Detect which cell encompasses the target text, then output its (X, Y) center coordinate. 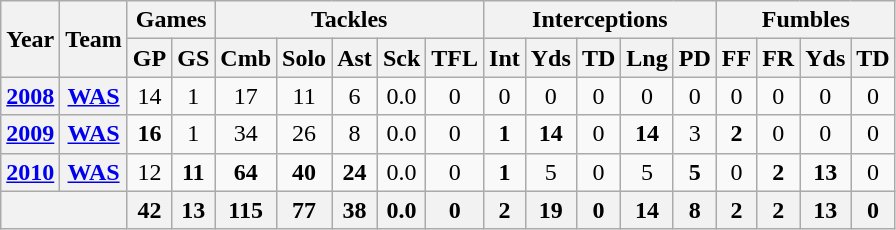
16 (149, 134)
Games (170, 20)
64 (246, 172)
24 (355, 172)
Interceptions (600, 20)
115 (246, 210)
FR (778, 58)
77 (304, 210)
Year (30, 39)
3 (694, 134)
Tackles (350, 20)
Sck (401, 58)
Ast (355, 58)
42 (149, 210)
2009 (30, 134)
GS (194, 58)
40 (304, 172)
Fumbles (806, 20)
FF (736, 58)
26 (304, 134)
38 (355, 210)
Cmb (246, 58)
12 (149, 172)
19 (550, 210)
Int (505, 58)
17 (246, 96)
Lng (647, 58)
34 (246, 134)
6 (355, 96)
PD (694, 58)
GP (149, 58)
Solo (304, 58)
2010 (30, 172)
2008 (30, 96)
Team (94, 39)
TFL (455, 58)
